Return [X, Y] of the center of cell containing provided text 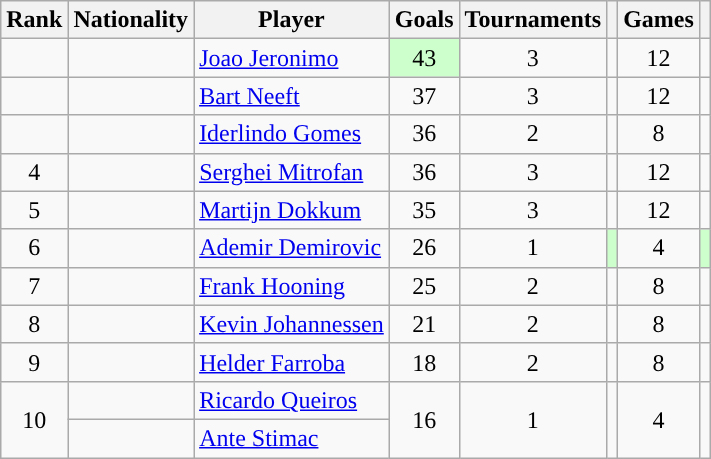
Ricardo Queiros [292, 400]
Joao Jeronimo [292, 58]
26 [424, 248]
Helder Farroba [292, 362]
7 [34, 286]
5 [34, 210]
37 [424, 96]
Tournaments [533, 20]
35 [424, 210]
21 [424, 324]
43 [424, 58]
6 [34, 248]
Player [292, 20]
18 [424, 362]
Serghei Mitrofan [292, 172]
Goals [424, 20]
10 [34, 419]
Ademir Demirovic [292, 248]
9 [34, 362]
Bart Neeft [292, 96]
Martijn Dokkum [292, 210]
25 [424, 286]
Frank Hooning [292, 286]
Games [659, 20]
Kevin Johannessen [292, 324]
Ante Stimac [292, 438]
Iderlindo Gomes [292, 134]
Rank [34, 20]
Nationality [131, 20]
16 [424, 419]
